From the cell containing the given text, extract its center point as (X, Y) coordinate. 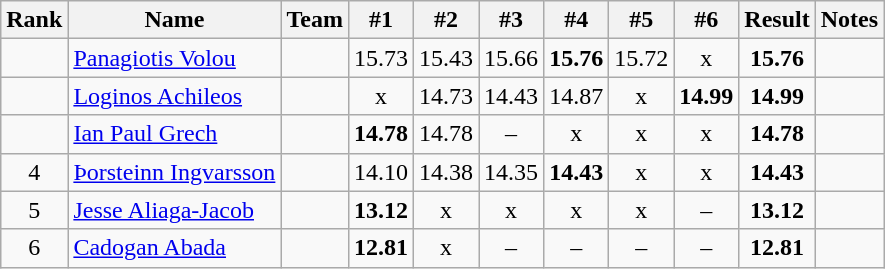
#3 (512, 20)
14.35 (512, 172)
Þorsteinn Ingvarsson (174, 172)
Name (174, 20)
14.73 (446, 96)
15.43 (446, 58)
#4 (576, 20)
Loginos Achileos (174, 96)
Panagiotis Volou (174, 58)
Team (315, 20)
#1 (380, 20)
Cadogan Abada (174, 248)
Jesse Aliaga-Jacob (174, 210)
#5 (642, 20)
15.72 (642, 58)
Rank (34, 20)
15.73 (380, 58)
#6 (706, 20)
15.66 (512, 58)
#2 (446, 20)
14.38 (446, 172)
14.87 (576, 96)
Ian Paul Grech (174, 134)
4 (34, 172)
Result (777, 20)
6 (34, 248)
14.10 (380, 172)
Notes (849, 20)
5 (34, 210)
